Output the [X, Y] coordinate of the center of the cell containing the given text.  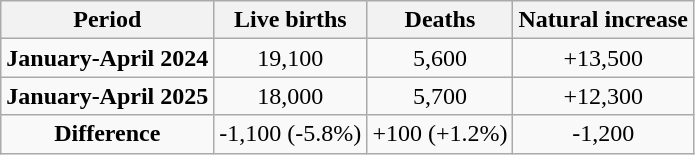
19,100 [290, 58]
January-April 2024 [108, 58]
18,000 [290, 96]
+13,500 [604, 58]
Period [108, 20]
Live births [290, 20]
-1,100 (-5.8%) [290, 134]
+12,300 [604, 96]
Difference [108, 134]
-1,200 [604, 134]
5,700 [440, 96]
Natural increase [604, 20]
January-April 2025 [108, 96]
5,600 [440, 58]
Deaths [440, 20]
+100 (+1.2%) [440, 134]
